Identify which cell holds the provided text, then report its (x, y) central coordinate. 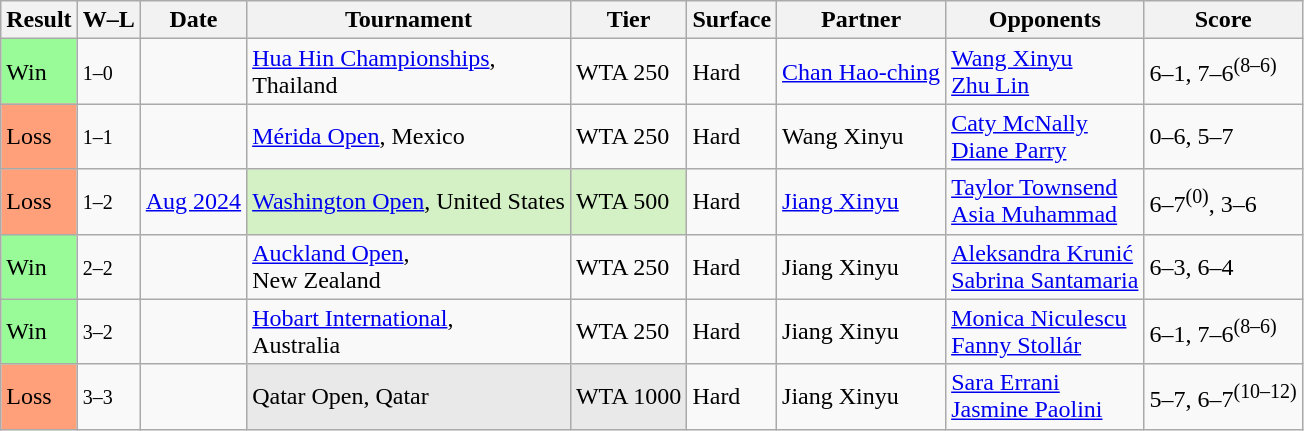
Washington Open, United States (409, 202)
Hobart International, Australia (409, 332)
Score (1223, 20)
1–0 (108, 72)
2–2 (108, 266)
0–6, 5–7 (1223, 136)
WTA 500 (628, 202)
Surface (732, 20)
Qatar Open, Qatar (409, 396)
Result (39, 20)
6–3, 6–4 (1223, 266)
W–L (108, 20)
Wang Xinyu Zhu Lin (1045, 72)
Monica Niculescu Fanny Stollár (1045, 332)
Caty McNally Diane Parry (1045, 136)
Aug 2024 (193, 202)
6–7(0), 3–6 (1223, 202)
3–3 (108, 396)
Taylor Townsend Asia Muhammad (1045, 202)
1–2 (108, 202)
Chan Hao-ching (862, 72)
Aleksandra Krunić Sabrina Santamaria (1045, 266)
Sara Errani Jasmine Paolini (1045, 396)
Date (193, 20)
5–7, 6–7(10–12) (1223, 396)
Hua Hin Championships,Thailand (409, 72)
Opponents (1045, 20)
Tier (628, 20)
1–1 (108, 136)
WTA 1000 (628, 396)
Tournament (409, 20)
Partner (862, 20)
Mérida Open, Mexico (409, 136)
3–2 (108, 332)
Wang Xinyu (862, 136)
Auckland Open, New Zealand (409, 266)
